Return the (X, Y) coordinate for the center point of the cell that contains the specified text.  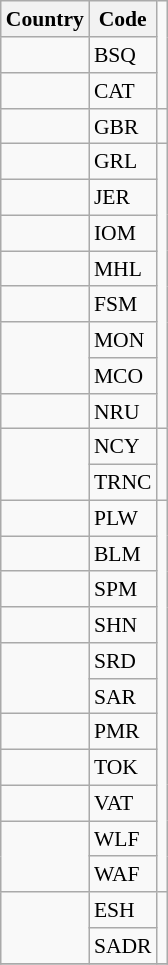
GBR (123, 126)
VAT (123, 803)
SHN (123, 625)
MCO (123, 376)
BSQ (123, 55)
MHL (123, 269)
SRD (123, 661)
ESH (123, 910)
PMR (123, 732)
PLW (123, 518)
IOM (123, 233)
JER (123, 197)
TRNC (123, 482)
WLF (123, 839)
CAT (123, 91)
TOK (123, 767)
GRL (123, 162)
WAF (123, 874)
NRU (123, 411)
SADR (123, 946)
MON (123, 340)
Country (45, 19)
BLM (123, 554)
SAR (123, 696)
Code (123, 19)
SPM (123, 589)
NCY (123, 447)
FSM (123, 304)
